Detect which cell encompasses the target text, then output its (x, y) center coordinate. 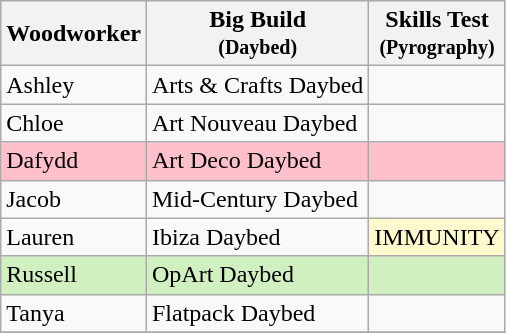
Flatpack Daybed (257, 313)
OpArt Daybed (257, 275)
Russell (74, 275)
Tanya (74, 313)
Jacob (74, 199)
Ibiza Daybed (257, 237)
Skills Test(Pyrography) (437, 34)
Mid-Century Daybed (257, 199)
Art Deco Daybed (257, 161)
Arts & Crafts Daybed (257, 85)
Chloe (74, 123)
Art Nouveau Daybed (257, 123)
Ashley (74, 85)
Lauren (74, 237)
IMMUNITY (437, 237)
Big Build(Daybed) (257, 34)
Woodworker (74, 34)
Dafydd (74, 161)
